Identify which cell holds the provided text, then report its (X, Y) central coordinate. 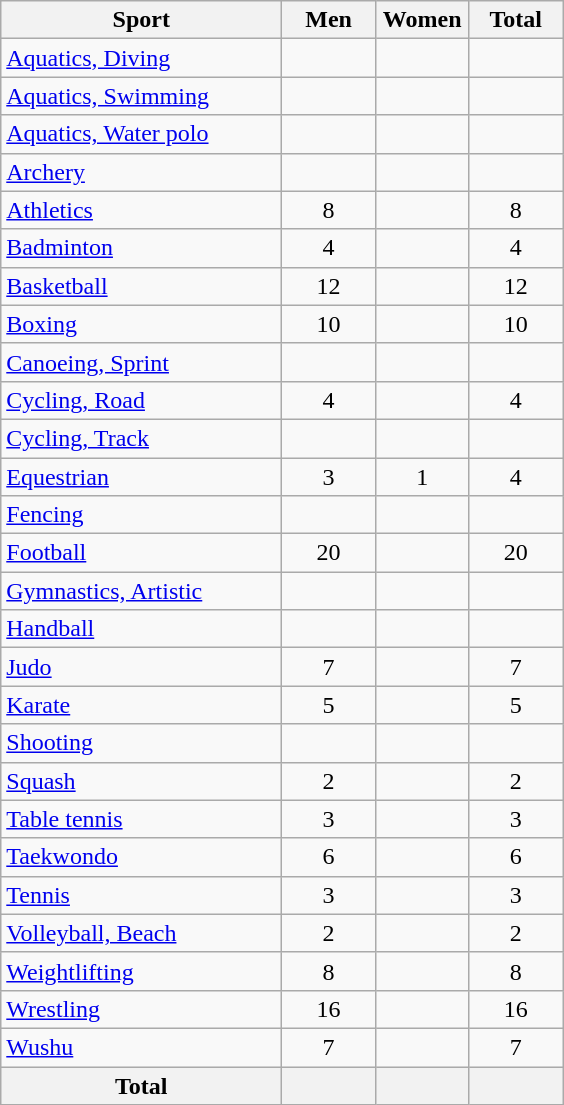
Badminton (142, 248)
Football (142, 553)
Wrestling (142, 1009)
Women (422, 20)
Sport (142, 20)
Equestrian (142, 477)
Shooting (142, 743)
Aquatics, Diving (142, 58)
Cycling, Road (142, 400)
1 (422, 477)
Judo (142, 667)
Handball (142, 629)
Fencing (142, 515)
Squash (142, 781)
Canoeing, Sprint (142, 362)
Athletics (142, 210)
Cycling, Track (142, 438)
Karate (142, 705)
Basketball (142, 286)
Aquatics, Water polo (142, 134)
Aquatics, Swimming (142, 96)
Men (329, 20)
Volleyball, Beach (142, 933)
Wushu (142, 1047)
Taekwondo (142, 857)
Weightlifting (142, 971)
Table tennis (142, 819)
Gymnastics, Artistic (142, 591)
Boxing (142, 324)
Archery (142, 172)
Tennis (142, 895)
